Determine the [x, y] coordinate at the center of the cell enclosing the given text.  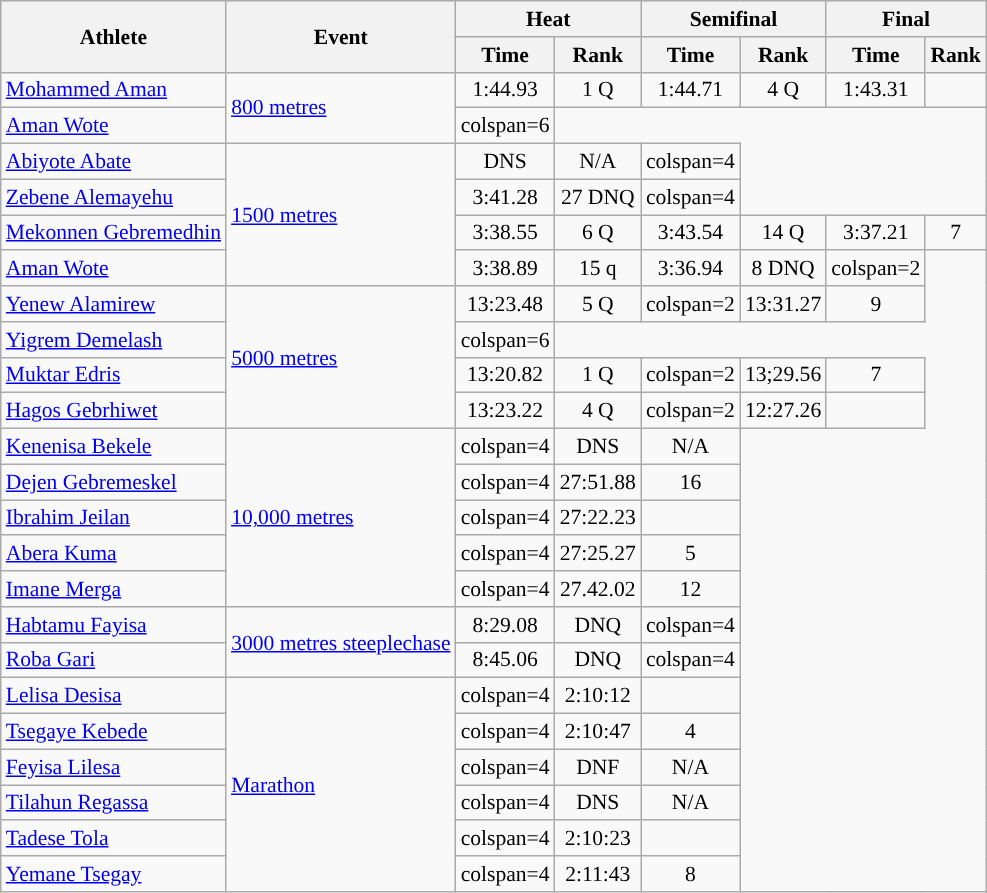
Abera Kuma [114, 554]
27:51.88 [598, 482]
800 metres [341, 108]
3:38.55 [506, 233]
Dejen Gebremeskel [114, 482]
Athlete [114, 36]
3:38.89 [506, 269]
1:44.71 [690, 90]
2:11:43 [598, 874]
Yigrem Demelash [114, 340]
10,000 metres [341, 518]
27:25.27 [598, 554]
Roba Gari [114, 660]
12 [690, 589]
2:10:47 [598, 732]
12:27.26 [783, 411]
8 DNQ [783, 269]
16 [690, 482]
4 [690, 732]
Heat [548, 19]
14 Q [783, 233]
Mohammed Aman [114, 90]
Tilahun Regassa [114, 803]
3:36.94 [690, 269]
9 [876, 304]
13:23.48 [506, 304]
8:45.06 [506, 660]
1:43.31 [876, 90]
27:22.23 [598, 518]
5 [690, 554]
Abiyote Abate [114, 162]
15 q [598, 269]
Yemane Tsegay [114, 874]
Feyisa Lilesa [114, 767]
8:29.08 [506, 625]
Tadese Tola [114, 839]
1:44.93 [506, 90]
DNF [598, 767]
5000 metres [341, 357]
27 DNQ [598, 197]
3000 metres steeplechase [341, 642]
2:10:23 [598, 839]
Zebene Alemayehu [114, 197]
3:37.21 [876, 233]
Lelisa Desisa [114, 696]
3:43.54 [690, 233]
5 Q [598, 304]
Semifinal [734, 19]
1500 metres [341, 215]
Muktar Edris [114, 375]
13:20.82 [506, 375]
Imane Merga [114, 589]
Hagos Gebrhiwet [114, 411]
Marathon [341, 785]
13:31.27 [783, 304]
13;29.56 [783, 375]
Yenew Alamirew [114, 304]
Habtamu Fayisa [114, 625]
2:10:12 [598, 696]
Tsegaye Kebede [114, 732]
Final [906, 19]
8 [690, 874]
13:23.22 [506, 411]
3:41.28 [506, 197]
Event [341, 36]
27.42.02 [598, 589]
Mekonnen Gebremedhin [114, 233]
Kenenisa Bekele [114, 447]
Ibrahim Jeilan [114, 518]
6 Q [598, 233]
